Scan for the cell matching the given text and deliver its [X, Y] coordinate at center. 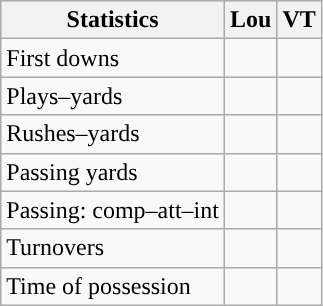
First downs [113, 58]
Lou [250, 20]
Plays–yards [113, 96]
Turnovers [113, 248]
Rushes–yards [113, 134]
Statistics [113, 20]
Passing: comp–att–int [113, 210]
Passing yards [113, 172]
Time of possession [113, 286]
VT [299, 20]
